Output the [X, Y] coordinate of the center of the cell containing the given text.  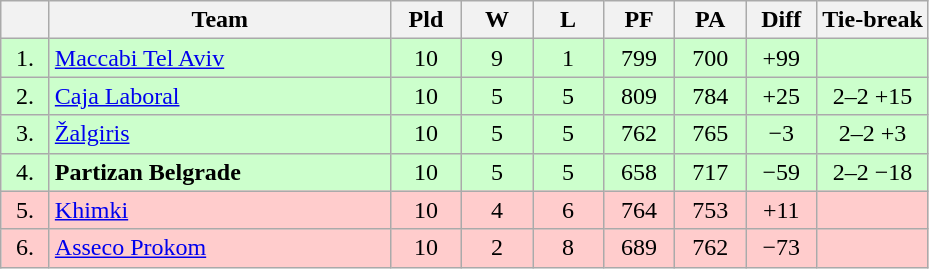
PF [640, 20]
W [496, 20]
764 [640, 210]
5. [26, 210]
Khimki [220, 210]
Diff [782, 20]
700 [710, 58]
Caja Laboral [220, 96]
−59 [782, 172]
−3 [782, 134]
717 [710, 172]
Team [220, 20]
Partizan Belgrade [220, 172]
4 [496, 210]
2 [496, 248]
+25 [782, 96]
−73 [782, 248]
809 [640, 96]
Tie-break [873, 20]
8 [568, 248]
3. [26, 134]
753 [710, 210]
9 [496, 58]
1. [26, 58]
Maccabi Tel Aviv [220, 58]
2–2 +3 [873, 134]
2–2 −18 [873, 172]
PA [710, 20]
765 [710, 134]
L [568, 20]
6. [26, 248]
+99 [782, 58]
+11 [782, 210]
Asseco Prokom [220, 248]
658 [640, 172]
2–2 +15 [873, 96]
2. [26, 96]
4. [26, 172]
1 [568, 58]
Pld [426, 20]
689 [640, 248]
784 [710, 96]
Žalgiris [220, 134]
799 [640, 58]
6 [568, 210]
